From the cell containing the given text, extract its center point as [x, y] coordinate. 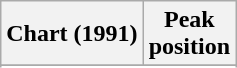
Chart (1991) [72, 34]
Peakposition [189, 34]
